Extract the (x, y) coordinate from the center of the cell holding the provided text.  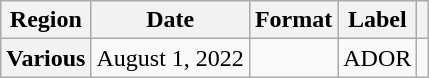
August 1, 2022 (170, 58)
Various (46, 58)
Date (170, 20)
ADOR (378, 58)
Region (46, 20)
Label (378, 20)
Format (293, 20)
